Find where the given text appears and provide that cell's center as (x, y) coordinate. 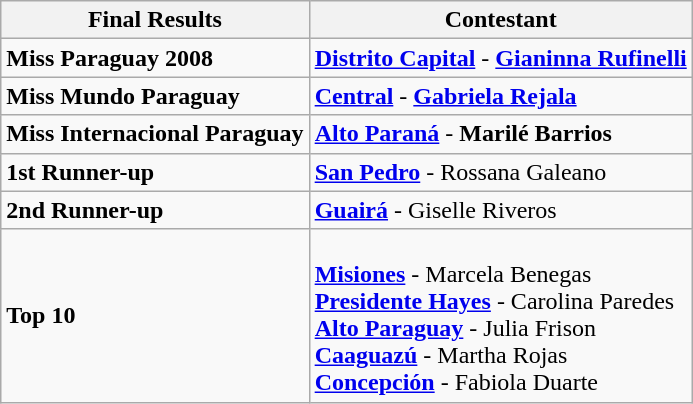
San Pedro - Rossana Galeano (500, 172)
Top 10 (155, 316)
1st Runner-up (155, 172)
Alto Paraná - Marilé Barrios (500, 134)
Miss Mundo Paraguay (155, 96)
Miss Internacional Paraguay (155, 134)
Central - Gabriela Rejala (500, 96)
2nd Runner-up (155, 210)
Misiones - Marcela Benegas Presidente Hayes - Carolina Paredes Alto Paraguay - Julia Frison Caaguazú - Martha Rojas Concepción - Fabiola Duarte (500, 316)
Final Results (155, 20)
Contestant (500, 20)
Guairá - Giselle Riveros (500, 210)
Miss Paraguay 2008 (155, 58)
Distrito Capital - Gianinna Rufinelli (500, 58)
